Extract the (X, Y) coordinate from the center of the cell holding the provided text.  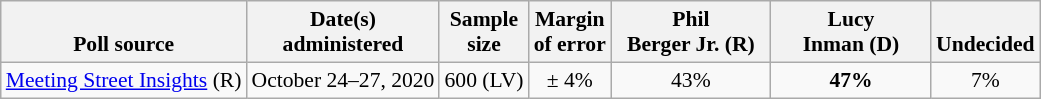
± 4% (570, 80)
47% (851, 80)
Meeting Street Insights (R) (124, 80)
Date(s)administered (342, 32)
Poll source (124, 32)
7% (985, 80)
Marginof error (570, 32)
October 24–27, 2020 (342, 80)
PhilBerger Jr. (R) (691, 32)
LucyInman (D) (851, 32)
43% (691, 80)
Samplesize (484, 32)
Undecided (985, 32)
600 (LV) (484, 80)
